Locate the cell with the specified text and output its (X, Y) center coordinate. 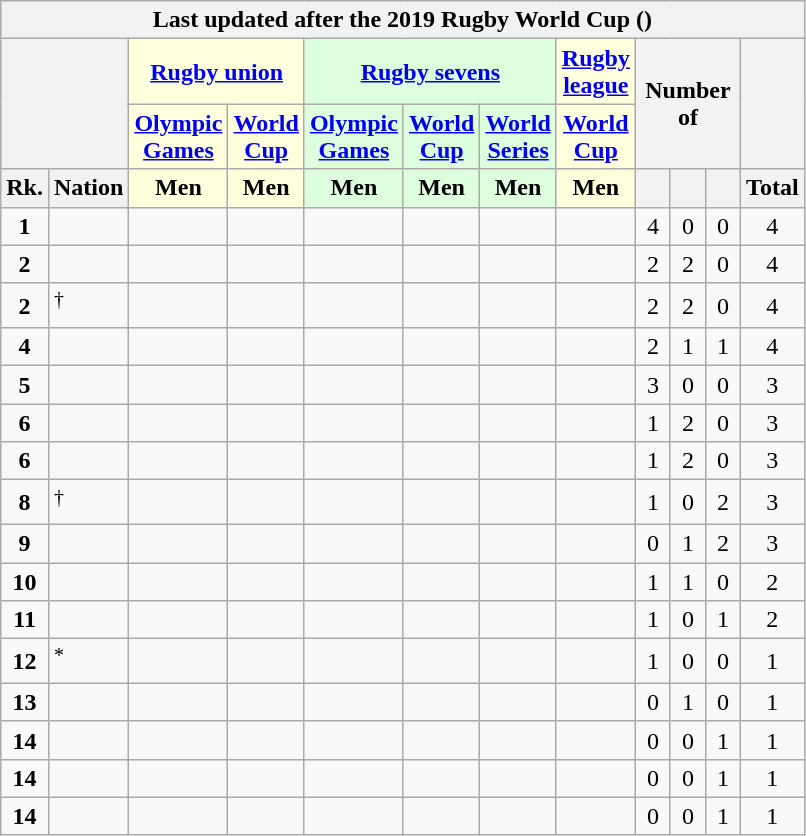
Rugby union (216, 72)
12 (25, 662)
Number of (688, 104)
Rugby sevens (430, 72)
Rk. (25, 188)
* (88, 662)
8 (25, 502)
11 (25, 620)
Rugby league (596, 72)
9 (25, 543)
World Series (518, 136)
Nation (88, 188)
Total (773, 188)
13 (25, 702)
Last updated after the 2019 Rugby World Cup () (402, 20)
5 (25, 385)
10 (25, 582)
